Output the [X, Y] coordinate of the center of the cell containing the given text.  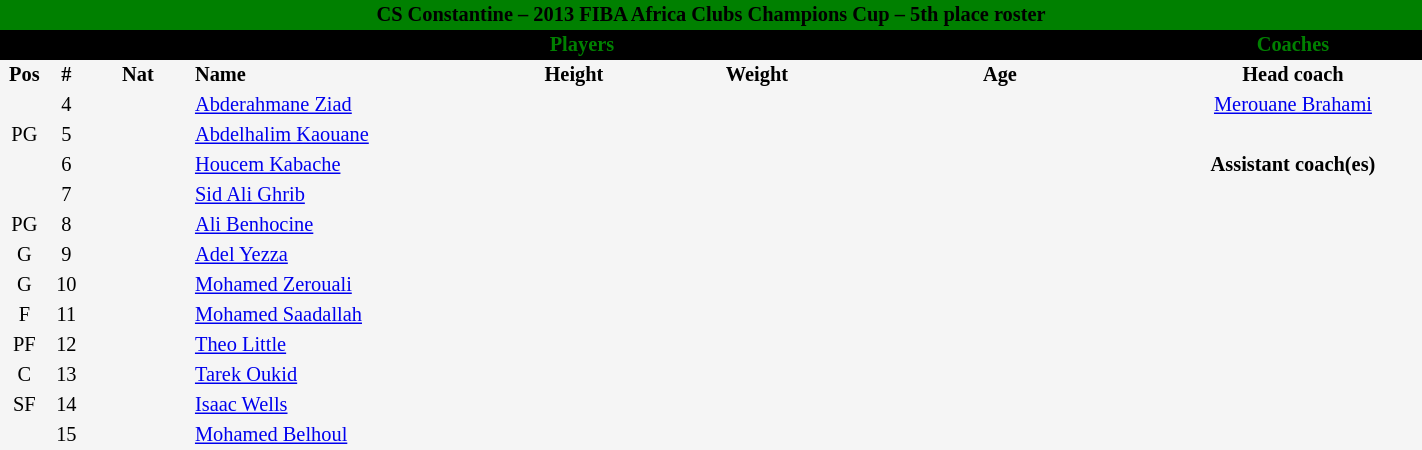
6 [66, 165]
Players [582, 45]
Name [331, 75]
Houcem Kabache [331, 165]
7 [66, 195]
Isaac Wells [331, 405]
F [24, 315]
Sid Ali Ghrib [331, 195]
Abdelhalim Kaouane [331, 135]
15 [66, 435]
PF [24, 345]
Nat [138, 75]
Mohamed Belhoul [331, 435]
11 [66, 315]
CS Constantine – 2013 FIBA Africa Clubs Champions Cup – 5th place roster [711, 15]
# [66, 75]
4 [66, 105]
5 [66, 135]
Tarek Oukid [331, 375]
Assistant coach(es) [1293, 165]
Abderahmane Ziad [331, 105]
Mohamed Saadallah [331, 315]
Ali Benhocine [331, 225]
Adel Yezza [331, 255]
8 [66, 225]
Mohamed Zerouali [331, 285]
Pos [24, 75]
Head coach [1293, 75]
SF [24, 405]
14 [66, 405]
Height [574, 75]
12 [66, 345]
Coaches [1293, 45]
13 [66, 375]
Weight [757, 75]
C [24, 375]
Age [1000, 75]
9 [66, 255]
Theo Little [331, 345]
10 [66, 285]
Merouane Brahami [1293, 105]
